Search for the cell housing the specified text and yield its (X, Y) center coordinate. 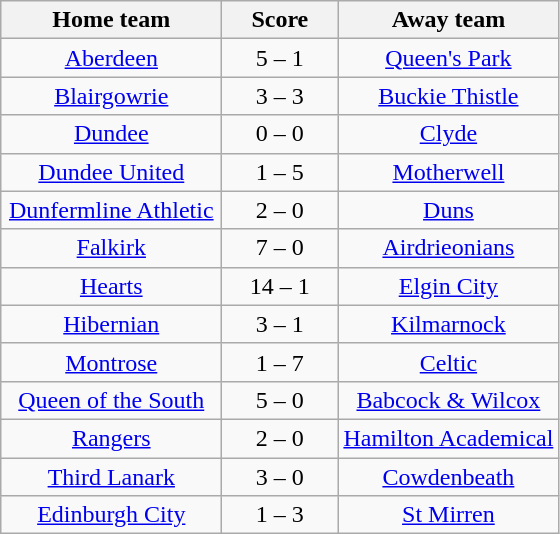
Duns (448, 210)
14 – 1 (280, 286)
Dundee United (112, 172)
7 – 0 (280, 248)
St Mirren (448, 515)
3 – 0 (280, 477)
Queen's Park (448, 58)
Dundee (112, 134)
Queen of the South (112, 400)
3 – 1 (280, 324)
Celtic (448, 362)
3 – 3 (280, 96)
1 – 5 (280, 172)
Airdrieonians (448, 248)
Dunfermline Athletic (112, 210)
Away team (448, 20)
Third Lanark (112, 477)
Motherwell (448, 172)
1 – 3 (280, 515)
Clyde (448, 134)
0 – 0 (280, 134)
Hearts (112, 286)
Cowdenbeath (448, 477)
Rangers (112, 438)
Falkirk (112, 248)
5 – 1 (280, 58)
Kilmarnock (448, 324)
Hamilton Academical (448, 438)
Edinburgh City (112, 515)
Home team (112, 20)
1 – 7 (280, 362)
Hibernian (112, 324)
Score (280, 20)
Elgin City (448, 286)
Buckie Thistle (448, 96)
Blairgowrie (112, 96)
Aberdeen (112, 58)
Montrose (112, 362)
Babcock & Wilcox (448, 400)
5 – 0 (280, 400)
